Search for the cell housing the specified text and yield its [X, Y] center coordinate. 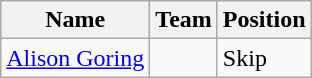
Alison Goring [76, 58]
Name [76, 20]
Team [184, 20]
Skip [264, 58]
Position [264, 20]
